Scan for the cell matching the given text and deliver its (x, y) coordinate at center. 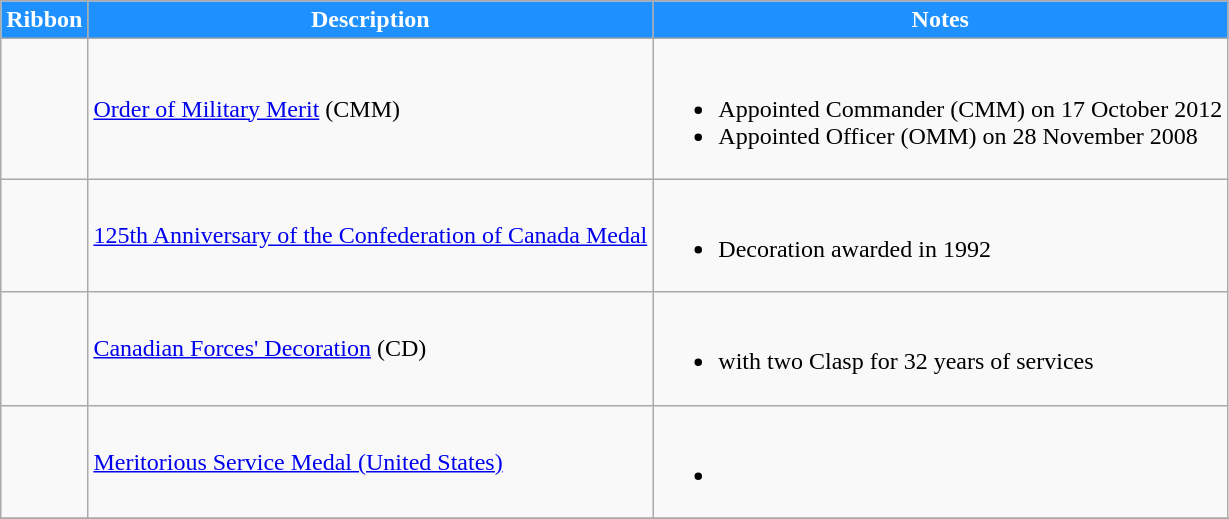
Decoration awarded in 1992 (940, 236)
125th Anniversary of the Confederation of Canada Medal (370, 236)
Meritorious Service Medal (United States) (370, 462)
Description (370, 20)
Order of Military Merit (CMM) (370, 109)
Ribbon (44, 20)
Notes (940, 20)
with two Clasp for 32 years of services (940, 348)
Canadian Forces' Decoration (CD) (370, 348)
Appointed Commander (CMM) on 17 October 2012Appointed Officer (OMM) on 28 November 2008 (940, 109)
